Determine the [x, y] coordinate at the center of the cell enclosing the given text.  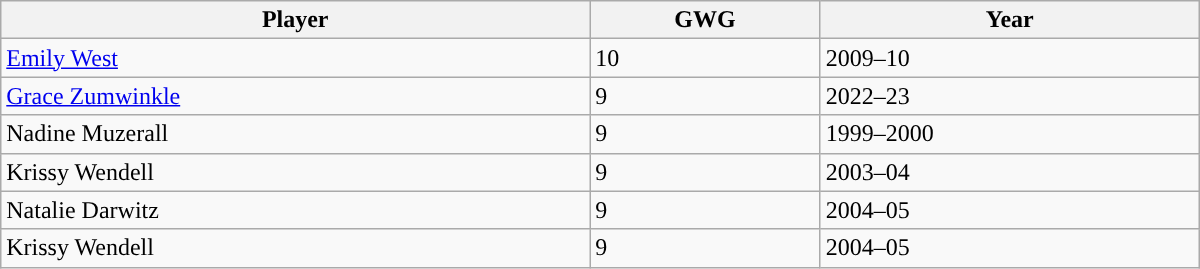
2022–23 [1010, 96]
Player [296, 20]
1999–2000 [1010, 134]
Grace Zumwinkle [296, 96]
10 [705, 58]
2003–04 [1010, 172]
Nadine Muzerall [296, 134]
Emily West [296, 58]
Year [1010, 20]
GWG [705, 20]
Natalie Darwitz [296, 210]
2009–10 [1010, 58]
